For the text-containing cell, return its midpoint in (X, Y) coordinate format. 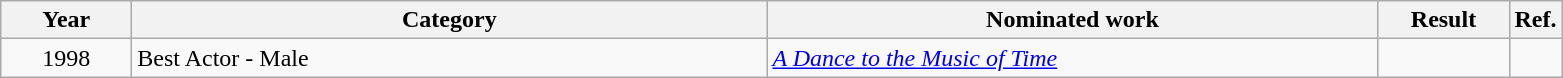
Category (450, 20)
Ref. (1536, 20)
Nominated work (1072, 20)
Year (66, 20)
Result (1444, 20)
Best Actor - Male (450, 58)
A Dance to the Music of Time (1072, 58)
1998 (66, 58)
